Determine the [x, y] coordinate at the center of the cell enclosing the given text.  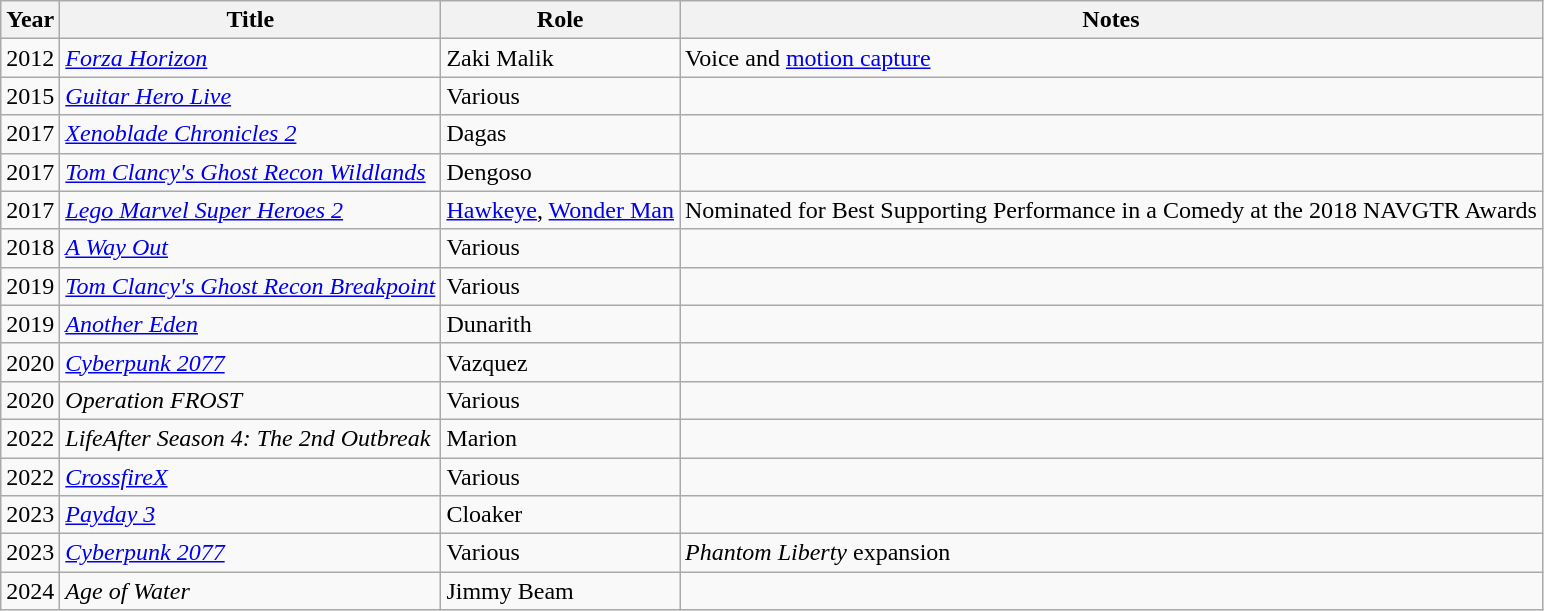
2015 [30, 96]
Payday 3 [250, 515]
Xenoblade Chronicles 2 [250, 134]
Zaki Malik [560, 58]
Notes [1112, 20]
Tom Clancy's Ghost Recon Wildlands [250, 172]
Another Eden [250, 324]
Dagas [560, 134]
Year [30, 20]
Jimmy Beam [560, 591]
LifeAfter Season 4: The 2nd Outbreak [250, 438]
A Way Out [250, 248]
Marion [560, 438]
CrossfireX [250, 477]
Voice and motion capture [1112, 58]
Operation FROST [250, 400]
2012 [30, 58]
Hawkeye, Wonder Man [560, 210]
Forza Horizon [250, 58]
Age of Water [250, 591]
Dengoso [560, 172]
2024 [30, 591]
Role [560, 20]
Guitar Hero Live [250, 96]
Cloaker [560, 515]
Vazquez [560, 362]
Dunarith [560, 324]
Tom Clancy's Ghost Recon Breakpoint [250, 286]
2018 [30, 248]
Phantom Liberty expansion [1112, 553]
Nominated for Best Supporting Performance in a Comedy at the 2018 NAVGTR Awards [1112, 210]
Title [250, 20]
Lego Marvel Super Heroes 2 [250, 210]
